Search for the cell housing the specified text and yield its [X, Y] center coordinate. 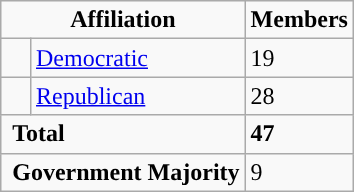
Democratic [138, 58]
Republican [138, 96]
28 [299, 96]
Affiliation [123, 20]
47 [299, 134]
9 [299, 172]
Total [123, 134]
19 [299, 58]
Government Majority [123, 172]
Members [299, 20]
